Determine the [X, Y] coordinate at the center of the cell enclosing the given text.  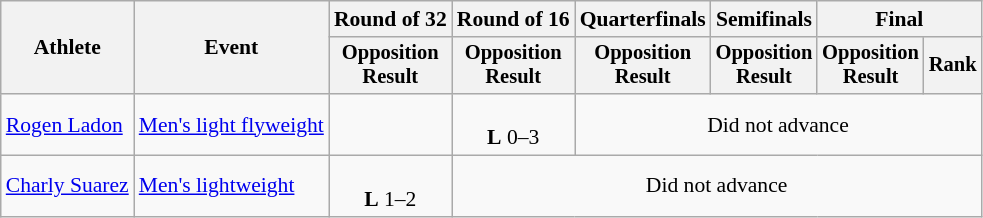
Round of 32 [390, 19]
Quarterfinals [643, 19]
Round of 16 [514, 19]
Athlete [68, 48]
Rank [953, 66]
Men's lightweight [232, 186]
Rogen Ladon [68, 124]
L 0–3 [514, 124]
Final [899, 19]
L 1–2 [390, 186]
Semifinals [764, 19]
Men's light flyweight [232, 124]
Event [232, 48]
Charly Suarez [68, 186]
